Identify which cell holds the provided text, then report its [x, y] central coordinate. 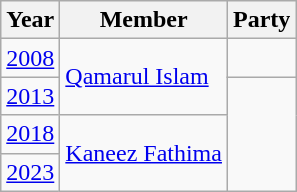
2008 [30, 58]
Kaneez Fathima [144, 153]
Qamarul Islam [144, 77]
2013 [30, 96]
2023 [30, 172]
Party [261, 20]
Year [30, 20]
2018 [30, 134]
Member [144, 20]
